Capture the cell that displays the provided text and extract its (x, y) central coordinate. 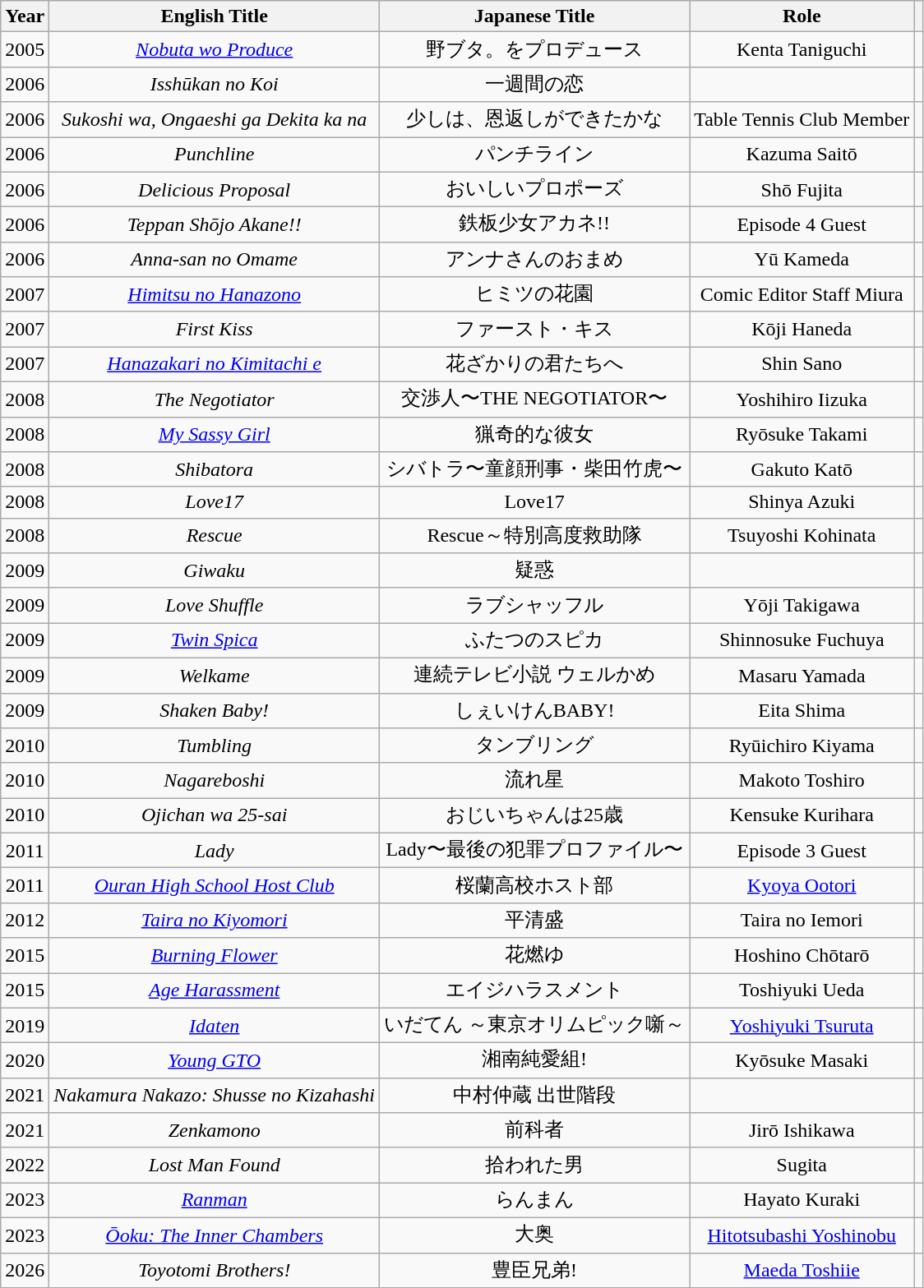
Love Shuffle (215, 605)
Giwaku (215, 570)
Himitsu no Hanazono (215, 294)
大奥 (534, 1235)
Year (25, 16)
Tumbling (215, 746)
Rescue (215, 536)
Yoshihiro Iizuka (802, 399)
Lady (215, 850)
豊臣兄弟! (534, 1271)
2019 (25, 1026)
Taira no Kiyomori (215, 921)
Jirō Ishikawa (802, 1131)
Maeda Toshiie (802, 1271)
Lost Man Found (215, 1166)
2026 (25, 1271)
エイジハラスメント (534, 991)
Taira no Iemori (802, 921)
中村仲蔵 出世階段 (534, 1095)
Kyōsuke Masaki (802, 1060)
Nagareboshi (215, 781)
Yoshiyuki Tsuruta (802, 1026)
しぇいけんBABY! (534, 710)
Kensuke Kurihara (802, 815)
Role (802, 16)
タンブリング (534, 746)
花燃ゆ (534, 955)
平清盛 (534, 921)
猟奇的な彼女 (534, 434)
The Negotiator (215, 399)
湘南純愛組! (534, 1060)
Ojichan wa 25-sai (215, 815)
Ryōsuke Takami (802, 434)
2020 (25, 1060)
いだてん ～東京オリムピック噺～ (534, 1026)
Lady〜最後の犯罪プロファイル〜 (534, 850)
Shinnosuke Fuchuya (802, 641)
ふたつのスピカ (534, 641)
疑惑 (534, 570)
Sugita (802, 1166)
一週間の恋 (534, 84)
Toshiyuki Ueda (802, 991)
ヒミツの花園 (534, 294)
シバトラ〜童顔刑事・柴田竹虎〜 (534, 470)
鉄板少女アカネ!! (534, 225)
Young GTO (215, 1060)
Twin Spica (215, 641)
Shibatora (215, 470)
Teppan Shōjo Akane!! (215, 225)
拾われた男 (534, 1166)
Yū Kameda (802, 260)
Table Tennis Club Member (802, 120)
前科者 (534, 1131)
Sukoshi wa, Ongaeshi ga Dekita ka na (215, 120)
交渉人〜THE NEGOTIATOR〜 (534, 399)
2005 (25, 49)
花ざかりの君たちへ (534, 365)
桜蘭高校ホスト部 (534, 886)
Hitotsubashi Yoshinobu (802, 1235)
Nobuta wo Produce (215, 49)
Ranman (215, 1200)
Kenta Taniguchi (802, 49)
Delicious Proposal (215, 189)
Makoto Toshiro (802, 781)
野ブタ。をプロデュース (534, 49)
アンナさんのおまめ (534, 260)
Japanese Title (534, 16)
Shinya Azuki (802, 502)
Rescue～特別高度救助隊 (534, 536)
流れ星 (534, 781)
Idaten (215, 1026)
らんまん (534, 1200)
Shaken Baby! (215, 710)
Hoshino Chōtarō (802, 955)
Nakamura Nakazo: Shusse no Kizahashi (215, 1095)
少しは、恩返しができたかな (534, 120)
Masaru Yamada (802, 676)
ファースト・キス (534, 329)
おじいちゃんは25歳 (534, 815)
Ōoku: The Inner Chambers (215, 1235)
Isshūkan no Koi (215, 84)
Zenkamono (215, 1131)
English Title (215, 16)
Episode 4 Guest (802, 225)
2022 (25, 1166)
Punchline (215, 155)
ラブシャッフル (534, 605)
My Sassy Girl (215, 434)
Episode 3 Guest (802, 850)
Shō Fujita (802, 189)
Tsuyoshi Kohinata (802, 536)
Yōji Takigawa (802, 605)
2012 (25, 921)
Age Harassment (215, 991)
Shin Sano (802, 365)
Gakuto Katō (802, 470)
Anna-san no Omame (215, 260)
Kōji Haneda (802, 329)
おいしいプロポーズ (534, 189)
Comic Editor Staff Miura (802, 294)
Hanazakari no Kimitachi e (215, 365)
Kazuma Saitō (802, 155)
Toyotomi Brothers! (215, 1271)
連続テレビ小説 ウェルかめ (534, 676)
Eita Shima (802, 710)
パンチライン (534, 155)
Ouran High School Host Club (215, 886)
Burning Flower (215, 955)
First Kiss (215, 329)
Welkame (215, 676)
Ryūichiro Kiyama (802, 746)
Hayato Kuraki (802, 1200)
Kyoya Ootori (802, 886)
